Capture the cell that displays the provided text and extract its (X, Y) central coordinate. 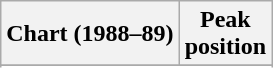
Chart (1988–89) (90, 34)
Peak position (225, 34)
